Find where the given text appears and provide that cell's center as (X, Y) coordinate. 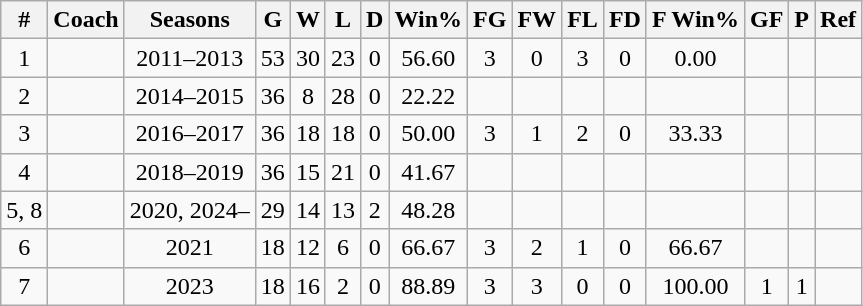
2014–2015 (190, 96)
FW (537, 20)
Coach (86, 20)
2023 (190, 286)
23 (342, 58)
Seasons (190, 20)
FG (490, 20)
2021 (190, 248)
0.00 (695, 58)
21 (342, 172)
8 (308, 96)
41.67 (428, 172)
50.00 (428, 134)
G (272, 20)
2016–2017 (190, 134)
12 (308, 248)
30 (308, 58)
D (374, 20)
28 (342, 96)
2018–2019 (190, 172)
W (308, 20)
22.22 (428, 96)
15 (308, 172)
4 (24, 172)
100.00 (695, 286)
2020, 2024– (190, 210)
P (802, 20)
FL (583, 20)
33.33 (695, 134)
14 (308, 210)
5, 8 (24, 210)
13 (342, 210)
29 (272, 210)
F Win% (695, 20)
Win% (428, 20)
2011–2013 (190, 58)
GF (766, 20)
FD (624, 20)
56.60 (428, 58)
53 (272, 58)
7 (24, 286)
Ref (838, 20)
88.89 (428, 286)
# (24, 20)
L (342, 20)
48.28 (428, 210)
16 (308, 286)
